Return [x, y] of the center of cell containing provided text 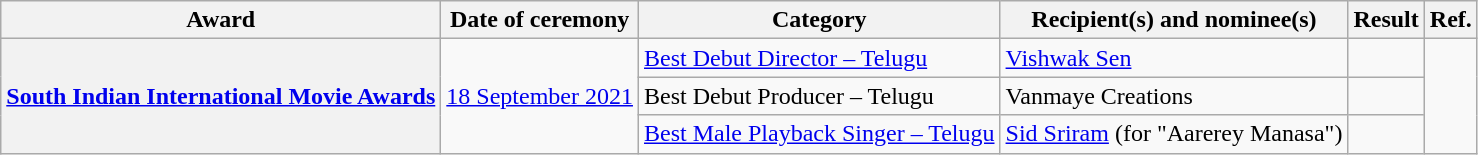
Vishwak Sen [1174, 58]
Vanmaye Creations [1174, 96]
Sid Sriram (for "Aarerey Manasa") [1174, 134]
Ref. [1450, 20]
Award [221, 20]
Date of ceremony [540, 20]
Best Debut Producer – Telugu [819, 96]
South Indian International Movie Awards [221, 96]
Category [819, 20]
Recipient(s) and nominee(s) [1174, 20]
Result [1386, 20]
18 September 2021 [540, 96]
Best Male Playback Singer – Telugu [819, 134]
Best Debut Director – Telugu [819, 58]
